Determine the (x, y) coordinate at the center of the cell enclosing the given text.  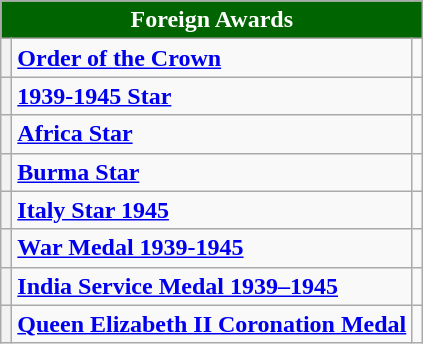
Foreign Awards (212, 20)
Burma Star (212, 172)
1939-1945 Star (212, 96)
Queen Elizabeth II Coronation Medal (212, 324)
Italy Star 1945 (212, 210)
War Medal 1939-1945 (212, 248)
Africa Star (212, 134)
Order of the Crown (212, 58)
India Service Medal 1939–1945 (212, 286)
